Capture the cell that displays the provided text and extract its (x, y) central coordinate. 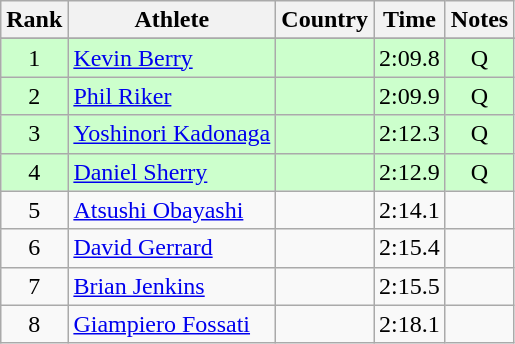
4 (34, 172)
2:09.8 (410, 58)
David Gerrard (172, 248)
7 (34, 286)
Brian Jenkins (172, 286)
2 (34, 96)
Daniel Sherry (172, 172)
Time (410, 20)
Giampiero Fossati (172, 324)
2:18.1 (410, 324)
Notes (479, 20)
2:14.1 (410, 210)
2:15.5 (410, 286)
3 (34, 134)
6 (34, 248)
2:12.9 (410, 172)
8 (34, 324)
Rank (34, 20)
2:12.3 (410, 134)
Kevin Berry (172, 58)
Yoshinori Kadonaga (172, 134)
Athlete (172, 20)
2:15.4 (410, 248)
Phil Riker (172, 96)
Atsushi Obayashi (172, 210)
1 (34, 58)
2:09.9 (410, 96)
5 (34, 210)
Country (325, 20)
